Identify which cell holds the provided text, then report its (X, Y) central coordinate. 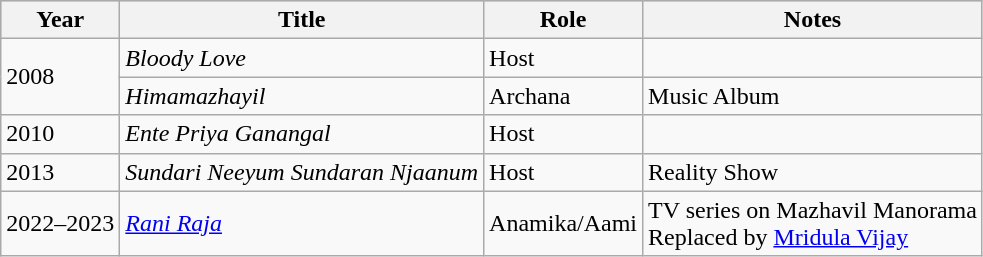
Sundari Neeyum Sundaran Njaanum (302, 172)
2008 (60, 77)
2013 (60, 172)
Archana (564, 96)
Ente Priya Ganangal (302, 134)
TV series on Mazhavil Manorama Replaced by Mridula Vijay (813, 224)
Himamazhayil (302, 96)
Notes (813, 20)
2010 (60, 134)
Bloody Love (302, 58)
Rani Raja (302, 224)
Reality Show (813, 172)
Music Album (813, 96)
Year (60, 20)
Anamika/Aami (564, 224)
2022–2023 (60, 224)
Title (302, 20)
Role (564, 20)
